Pinpoint the cell where the given text exists, returning its [X, Y] midpoint coordinate. 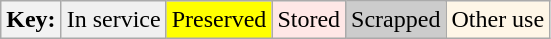
Key: [31, 20]
Preserved [219, 20]
Other use [498, 20]
In service [114, 20]
Stored [309, 20]
Scrapped [396, 20]
